Scan for the cell matching the given text and deliver its [x, y] coordinate at center. 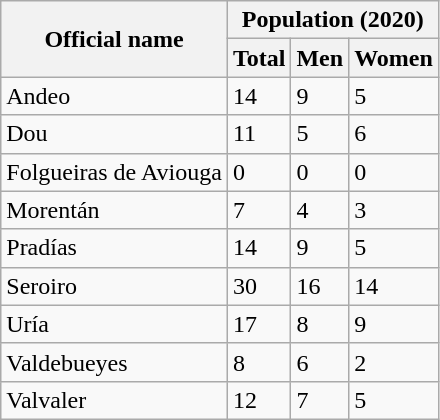
Men [320, 58]
11 [259, 134]
Total [259, 58]
30 [259, 286]
17 [259, 324]
3 [394, 210]
Valdebueyes [114, 362]
Uría [114, 324]
Seroiro [114, 286]
Morentán [114, 210]
16 [320, 286]
Pradías [114, 248]
Folgueiras de Aviouga [114, 172]
4 [320, 210]
Dou [114, 134]
Andeo [114, 96]
Valvaler [114, 400]
2 [394, 362]
12 [259, 400]
Women [394, 58]
Population (2020) [332, 20]
Official name [114, 39]
